Return (X, Y) of the center of cell containing provided text 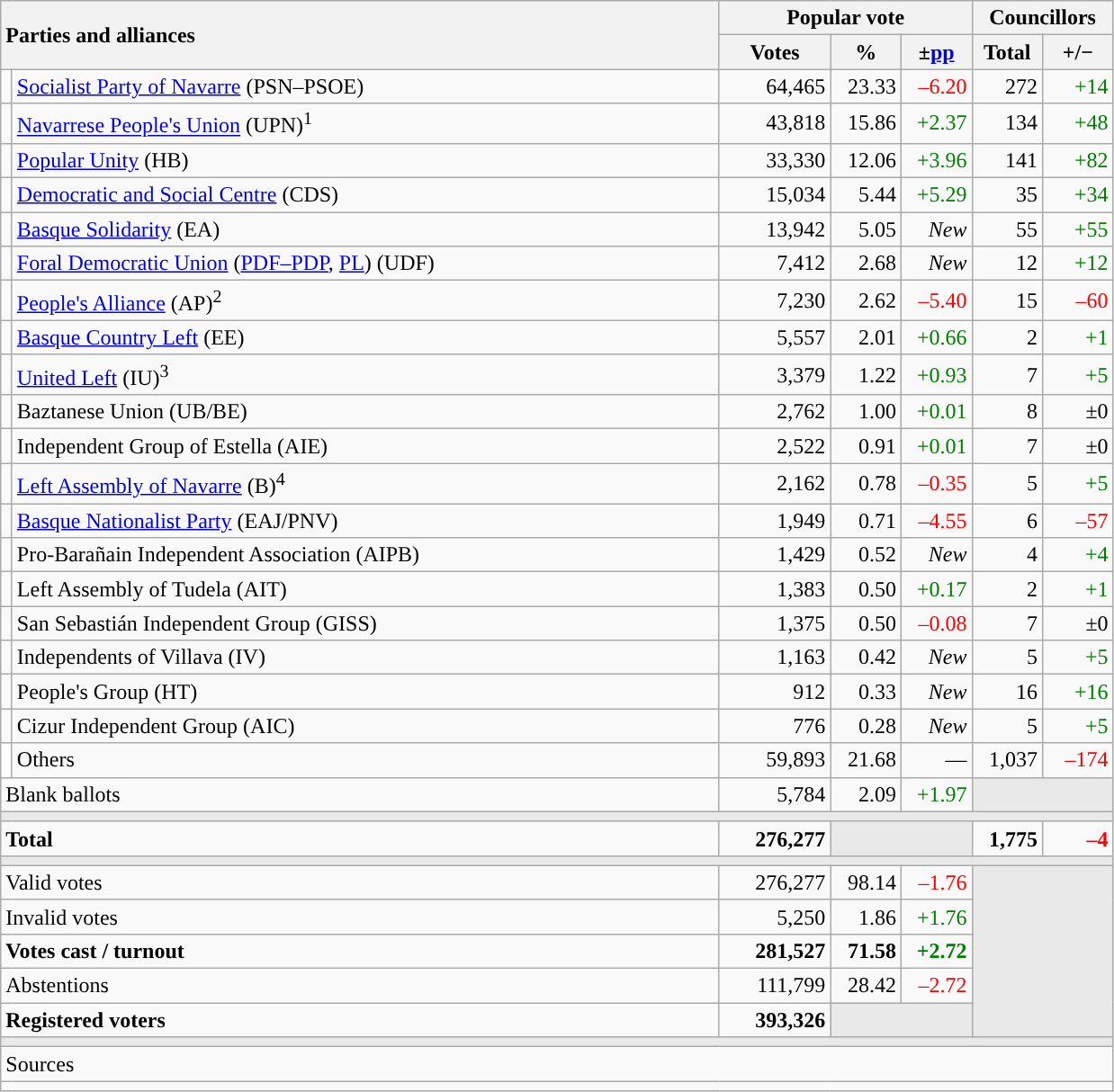
43,818 (775, 124)
+48 (1078, 124)
5.05 (866, 229)
People's Group (HT) (365, 692)
+0.17 (936, 589)
1,949 (775, 521)
+1.76 (936, 917)
2,522 (775, 446)
98.14 (866, 882)
15.86 (866, 124)
Blank ballots (360, 794)
+34 (1078, 195)
1,775 (1008, 838)
+55 (1078, 229)
0.28 (866, 726)
5,557 (775, 337)
1.86 (866, 917)
12 (1008, 264)
Councillors (1042, 18)
71.58 (866, 951)
2.09 (866, 794)
+2.37 (936, 124)
1,037 (1008, 760)
% (866, 52)
+14 (1078, 86)
12.06 (866, 160)
5,784 (775, 794)
0.71 (866, 521)
United Left (IU)3 (365, 374)
2.62 (866, 300)
Sources (557, 1064)
+4 (1078, 555)
35 (1008, 195)
28.42 (866, 986)
+82 (1078, 160)
Foral Democratic Union (PDF–PDP, PL) (UDF) (365, 264)
3,379 (775, 374)
0.91 (866, 446)
1.22 (866, 374)
Cizur Independent Group (AIC) (365, 726)
Pro-Barañain Independent Association (AIPB) (365, 555)
33,330 (775, 160)
Left Assembly of Tudela (AIT) (365, 589)
+1.97 (936, 794)
912 (775, 692)
272 (1008, 86)
–5.40 (936, 300)
1,163 (775, 658)
+5.29 (936, 195)
+2.72 (936, 951)
Popular Unity (HB) (365, 160)
21.68 (866, 760)
Popular vote (846, 18)
23.33 (866, 86)
Registered voters (360, 1020)
Democratic and Social Centre (CDS) (365, 195)
Socialist Party of Navarre (PSN–PSOE) (365, 86)
Invalid votes (360, 917)
+16 (1078, 692)
13,942 (775, 229)
1.00 (866, 412)
Left Assembly of Navarre (B)4 (365, 484)
8 (1008, 412)
–4 (1078, 838)
±pp (936, 52)
2.01 (866, 337)
15,034 (775, 195)
+0.93 (936, 374)
64,465 (775, 86)
4 (1008, 555)
+0.66 (936, 337)
0.52 (866, 555)
San Sebastián Independent Group (GISS) (365, 623)
0.42 (866, 658)
281,527 (775, 951)
Basque Solidarity (EA) (365, 229)
+/− (1078, 52)
7,412 (775, 264)
5,250 (775, 917)
–174 (1078, 760)
776 (775, 726)
1,375 (775, 623)
Navarrese People's Union (UPN)1 (365, 124)
6 (1008, 521)
Baztanese Union (UB/BE) (365, 412)
Parties and alliances (360, 35)
+12 (1078, 264)
–0.35 (936, 484)
–60 (1078, 300)
1,383 (775, 589)
–2.72 (936, 986)
Others (365, 760)
5.44 (866, 195)
55 (1008, 229)
134 (1008, 124)
–57 (1078, 521)
Independent Group of Estella (AIE) (365, 446)
7,230 (775, 300)
2,162 (775, 484)
–1.76 (936, 882)
–0.08 (936, 623)
0.78 (866, 484)
111,799 (775, 986)
Basque Country Left (EE) (365, 337)
Votes (775, 52)
Basque Nationalist Party (EAJ/PNV) (365, 521)
Valid votes (360, 882)
1,429 (775, 555)
Votes cast / turnout (360, 951)
Independents of Villava (IV) (365, 658)
141 (1008, 160)
2,762 (775, 412)
+3.96 (936, 160)
— (936, 760)
15 (1008, 300)
59,893 (775, 760)
16 (1008, 692)
Abstentions (360, 986)
–4.55 (936, 521)
393,326 (775, 1020)
People's Alliance (AP)2 (365, 300)
0.33 (866, 692)
2.68 (866, 264)
–6.20 (936, 86)
